Determine the (X, Y) coordinate at the center of the cell enclosing the given text.  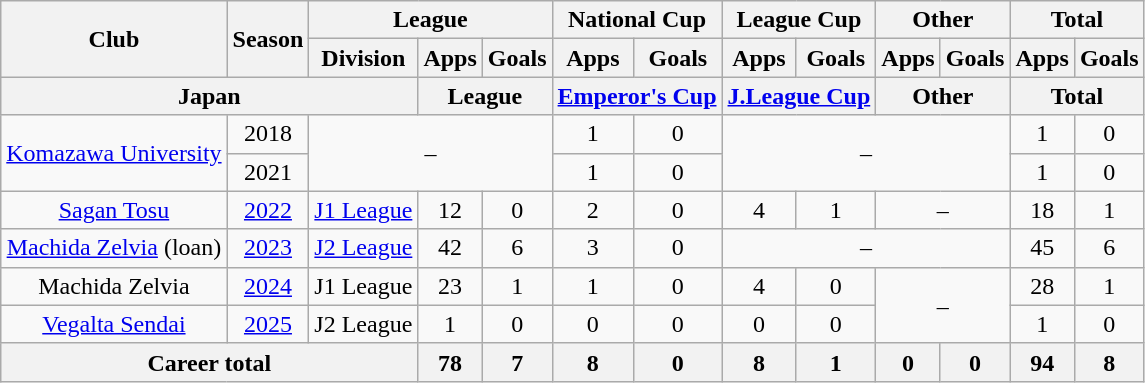
Club (114, 39)
2018 (268, 134)
National Cup (637, 20)
Vegalta Sendai (114, 324)
2 (593, 210)
45 (1042, 248)
Season (268, 39)
2022 (268, 210)
23 (450, 286)
28 (1042, 286)
2024 (268, 286)
Emperor's Cup (637, 96)
J.League Cup (799, 96)
2023 (268, 248)
78 (450, 362)
18 (1042, 210)
Machida Zelvia (loan) (114, 248)
2021 (268, 172)
Japan (210, 96)
Sagan Tosu (114, 210)
League Cup (799, 20)
2025 (268, 324)
Machida Zelvia (114, 286)
Division (364, 58)
Komazawa University (114, 153)
Career total (210, 362)
12 (450, 210)
3 (593, 248)
42 (450, 248)
7 (517, 362)
94 (1042, 362)
